Determine the (X, Y) coordinate at the center of the cell enclosing the given text.  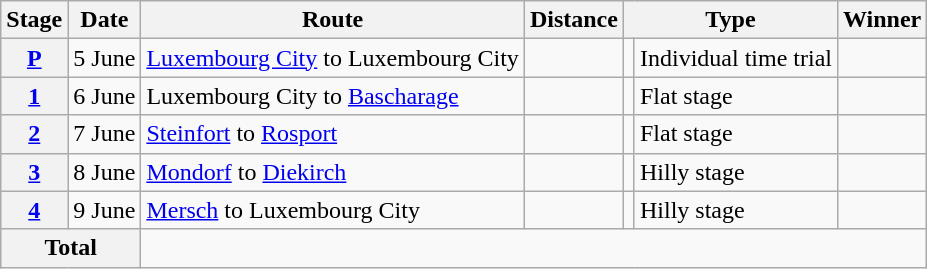
Individual time trial (736, 58)
Winner (882, 20)
9 June (104, 210)
8 June (104, 172)
3 (34, 172)
Mondorf to Diekirch (333, 172)
Stage (34, 20)
P (34, 58)
Date (104, 20)
Mersch to Luxembourg City (333, 210)
Total (71, 248)
5 June (104, 58)
Type (730, 20)
Luxembourg City to Luxembourg City (333, 58)
Steinfort to Rosport (333, 134)
4 (34, 210)
Route (333, 20)
6 June (104, 96)
7 June (104, 134)
2 (34, 134)
1 (34, 96)
Distance (574, 20)
Luxembourg City to Bascharage (333, 96)
